Search for the cell housing the specified text and yield its [X, Y] center coordinate. 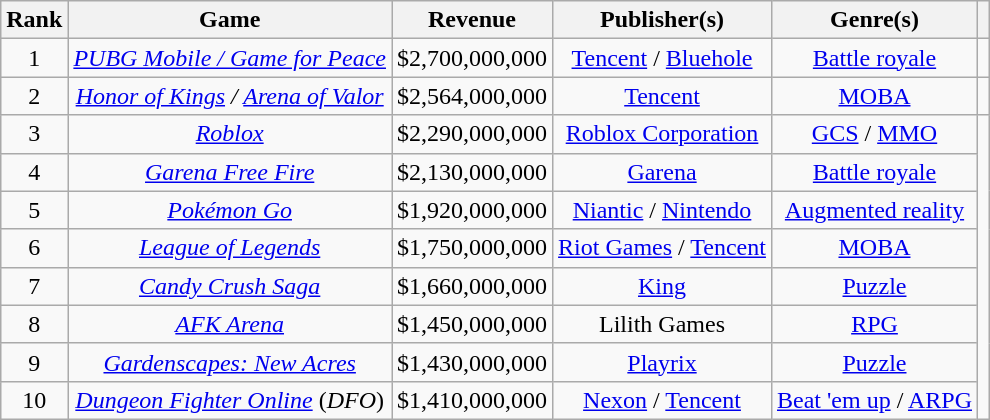
League of Legends [230, 248]
Tencent / Bluehole [662, 58]
$1,410,000,000 [472, 400]
6 [34, 248]
$2,564,000,000 [472, 96]
5 [34, 210]
$1,430,000,000 [472, 362]
Lilith Games [662, 324]
GCS / MMO [874, 134]
Candy Crush Saga [230, 286]
10 [34, 400]
Honor of Kings / Arena of Valor [230, 96]
4 [34, 172]
Niantic / Nintendo [662, 210]
Augmented reality [874, 210]
Game [230, 20]
Gardenscapes: New Acres [230, 362]
Garena Free Fire [230, 172]
$1,660,000,000 [472, 286]
$1,920,000,000 [472, 210]
Publisher(s) [662, 20]
Pokémon Go [230, 210]
Genre(s) [874, 20]
Beat 'em up / ARPG [874, 400]
9 [34, 362]
Tencent [662, 96]
Dungeon Fighter Online (DFO) [230, 400]
Roblox [230, 134]
7 [34, 286]
$2,290,000,000 [472, 134]
Riot Games / Tencent [662, 248]
$1,450,000,000 [472, 324]
Garena [662, 172]
$2,700,000,000 [472, 58]
Nexon / Tencent [662, 400]
1 [34, 58]
$2,130,000,000 [472, 172]
$1,750,000,000 [472, 248]
PUBG Mobile / Game for Peace [230, 58]
Revenue [472, 20]
Roblox Corporation [662, 134]
AFK Arena [230, 324]
Playrix [662, 362]
King [662, 286]
3 [34, 134]
Rank [34, 20]
RPG [874, 324]
2 [34, 96]
8 [34, 324]
